Pinpoint the cell where the given text exists, returning its (x, y) midpoint coordinate. 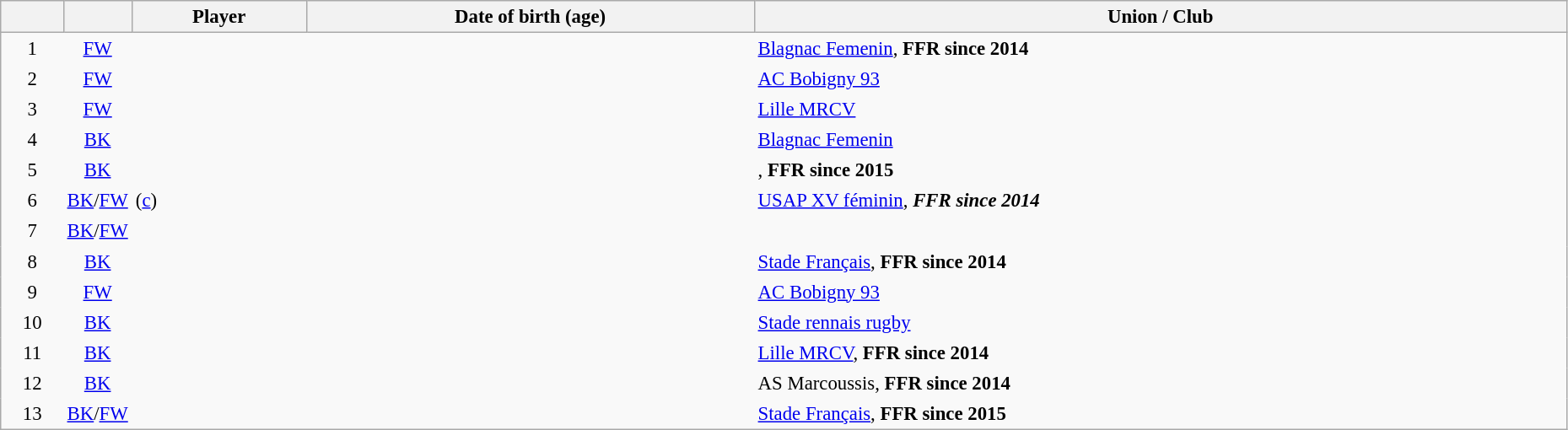
8 (32, 261)
13 (32, 413)
9 (32, 292)
11 (32, 352)
USAP XV féminin, FFR since 2014 (1161, 201)
Lille MRCV (1161, 109)
Union / Club (1161, 17)
AS Marcoussis, FFR since 2014 (1161, 383)
Stade Français, FFR since 2015 (1161, 413)
Date of birth (age) (530, 17)
Blagnac Femenin, FFR since 2014 (1161, 49)
Blagnac Femenin (1161, 140)
4 (32, 140)
Lille MRCV, FFR since 2014 (1161, 352)
10 (32, 322)
Stade Français, FFR since 2014 (1161, 261)
7 (32, 231)
2 (32, 78)
3 (32, 109)
, FFR since 2015 (1161, 170)
5 (32, 170)
(c) (219, 201)
6 (32, 201)
Stade rennais rugby (1161, 322)
1 (32, 49)
12 (32, 383)
Player (219, 17)
